Scan for the cell matching the given text and deliver its [X, Y] coordinate at center. 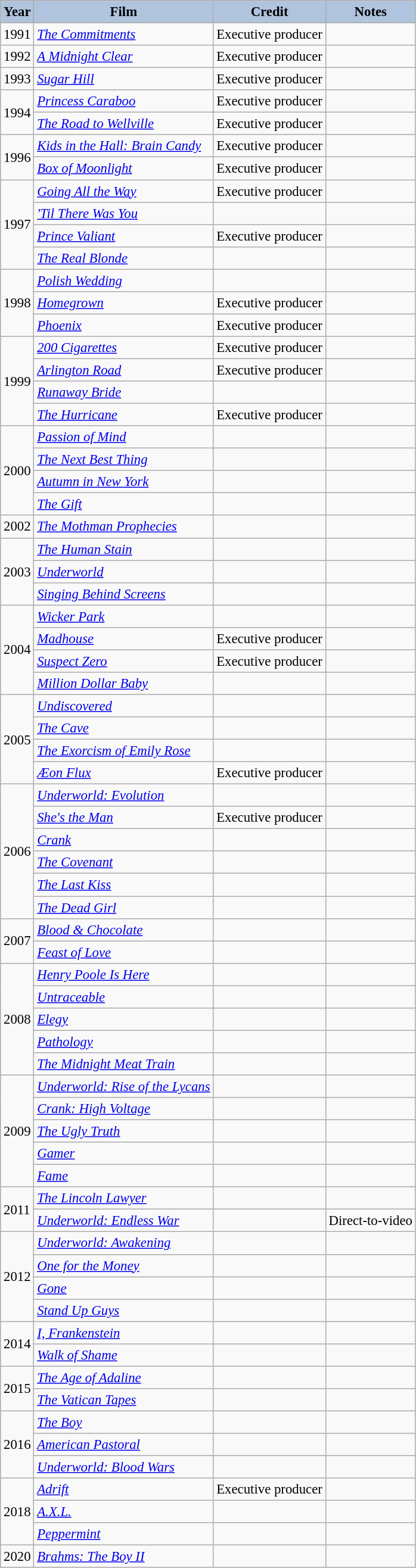
One for the Money [124, 1265]
2007 [17, 941]
The Commitments [124, 35]
Passion of Mind [124, 437]
Feast of Love [124, 952]
Notes [371, 12]
The Boy [124, 1422]
The Next Best Thing [124, 460]
Going All the Way [124, 191]
2015 [17, 1389]
Henry Poole Is Here [124, 974]
Peppermint [124, 1534]
2018 [17, 1511]
Underworld: Evolution [124, 796]
The Age of Adaline [124, 1377]
Million Dollar Baby [124, 684]
2012 [17, 1277]
Suspect Zero [124, 661]
Madhouse [124, 639]
Stand Up Guys [124, 1310]
She's the Man [124, 818]
2005 [17, 739]
Polish Wedding [124, 280]
2000 [17, 470]
2014 [17, 1343]
1997 [17, 225]
2002 [17, 527]
Pathology [124, 1042]
The Road to Wellville [124, 124]
Underworld [124, 572]
1994 [17, 112]
Film [124, 12]
2009 [17, 1131]
2004 [17, 650]
The Midnight Meat Train [124, 1064]
A Midnight Clear [124, 57]
A.X.L. [124, 1512]
1993 [17, 79]
Underworld: Endless War [124, 1221]
'Til There Was You [124, 213]
200 Cigarettes [124, 348]
Runaway Bride [124, 392]
The Lincoln Lawyer [124, 1198]
Adrift [124, 1489]
The Real Blonde [124, 258]
The Exorcism of Emily Rose [124, 751]
Prince Valiant [124, 236]
Box of Moonlight [124, 169]
2011 [17, 1209]
The Mothman Prophecies [124, 527]
Blood & Chocolate [124, 930]
2020 [17, 1557]
Fame [124, 1176]
Kids in the Hall: Brain Candy [124, 146]
1991 [17, 35]
The Ugly Truth [124, 1131]
The Covenant [124, 863]
Princess Caraboo [124, 101]
2006 [17, 852]
Gamer [124, 1154]
Underworld: Rise of the Lycans [124, 1086]
The Hurricane [124, 415]
2008 [17, 1019]
The Dead Girl [124, 908]
Elegy [124, 1020]
Singing Behind Screens [124, 594]
Year [17, 12]
Crank: High Voltage [124, 1109]
The Vatican Tapes [124, 1400]
1992 [17, 57]
Underworld: Awakening [124, 1243]
Brahms: The Boy II [124, 1557]
I, Frankenstein [124, 1333]
Homegrown [124, 303]
Phoenix [124, 325]
Direct-to-video [371, 1221]
Walk of Shame [124, 1355]
Underworld: Blood Wars [124, 1467]
1996 [17, 157]
Credit [269, 12]
The Gift [124, 504]
The Last Kiss [124, 885]
Wicker Park [124, 616]
1999 [17, 381]
Arlington Road [124, 370]
1998 [17, 303]
American Pastoral [124, 1445]
Crank [124, 840]
The Human Stain [124, 549]
Autumn in New York [124, 482]
Undiscovered [124, 706]
2003 [17, 572]
Gone [124, 1288]
2016 [17, 1445]
Æon Flux [124, 773]
The Cave [124, 728]
Untraceable [124, 997]
Sugar Hill [124, 79]
